Return the (x, y) coordinate for the center point of the cell that contains the specified text.  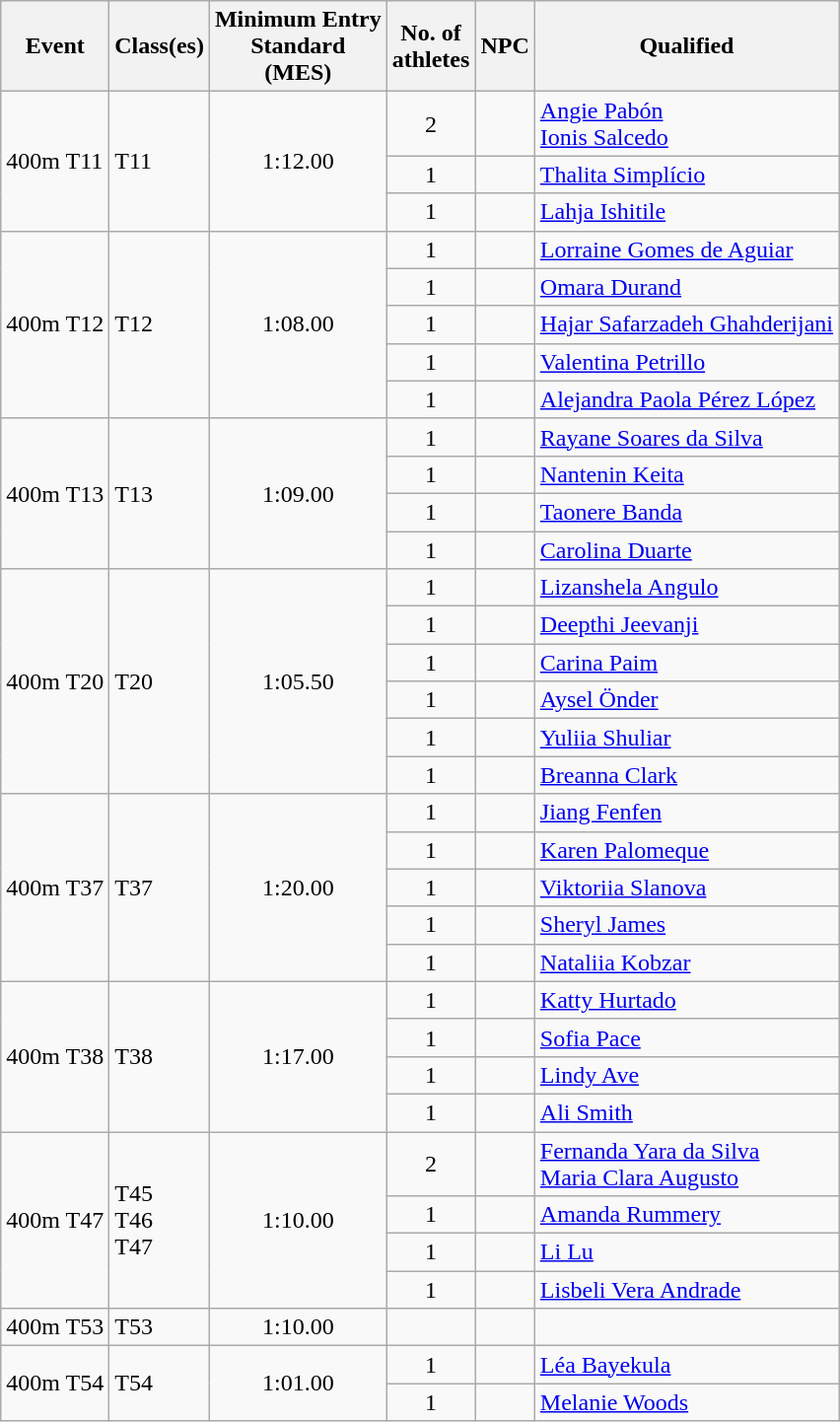
Omara Durand (686, 287)
Amanda Rummery (686, 1215)
400m T54 (55, 1384)
Minimum EntryStandard(MES) (298, 46)
1:20.00 (298, 888)
1:09.00 (298, 493)
T45T46T47 (160, 1221)
1:17.00 (298, 1056)
Ali Smith (686, 1112)
400m T20 (55, 681)
1:05.50 (298, 681)
T38 (160, 1056)
Lindy Ave (686, 1075)
NPC (505, 46)
Lisbeli Vera Andrade (686, 1290)
400m T38 (55, 1056)
Fernanda Yara da SilvaMaria Clara Augusto (686, 1164)
Li Lu (686, 1252)
Thalita Simplício (686, 175)
400m T11 (55, 162)
1:08.00 (298, 324)
Rayane Soares da Silva (686, 437)
Alejandra Paola Pérez López (686, 399)
No. ofathletes (431, 46)
Event (55, 46)
Hajar Safarzadeh Ghahderijani (686, 324)
Katty Hurtado (686, 1000)
T54 (160, 1384)
400m T37 (55, 888)
Angie PabónIonis Salcedo (686, 124)
Viktoriia Slanova (686, 888)
T11 (160, 162)
Lahja Ishitile (686, 212)
Class(es) (160, 46)
Deepthi Jeevanji (686, 625)
Lizanshela Angulo (686, 588)
Aysel Önder (686, 700)
400m T53 (55, 1327)
Qualified (686, 46)
T20 (160, 681)
Sheryl James (686, 925)
Sofia Pace (686, 1037)
1:01.00 (298, 1384)
T37 (160, 888)
400m T13 (55, 493)
T53 (160, 1327)
Taonere Banda (686, 512)
Karen Palomeque (686, 850)
Valentina Petrillo (686, 362)
Breanna Clark (686, 775)
Léa Bayekula (686, 1365)
Carina Paim (686, 663)
1:12.00 (298, 162)
Lorraine Gomes de Aguiar (686, 249)
Yuliia Shuliar (686, 738)
Jiang Fenfen (686, 813)
T12 (160, 324)
T13 (160, 493)
400m T47 (55, 1221)
400m T12 (55, 324)
Nantenin Keita (686, 474)
Nataliia Kobzar (686, 962)
Melanie Woods (686, 1402)
Carolina Duarte (686, 549)
